Capture the cell that displays the provided text and extract its (x, y) central coordinate. 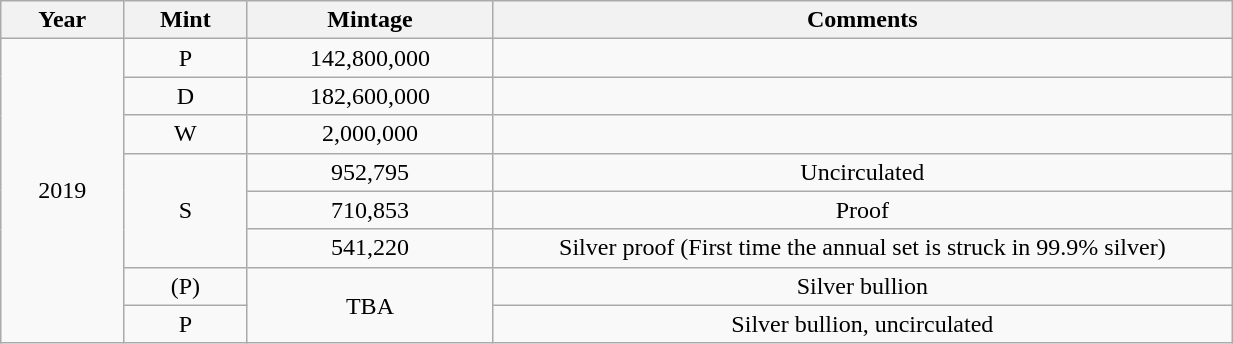
541,220 (370, 248)
Mint (186, 20)
Proof (862, 210)
Year (62, 20)
2019 (62, 191)
Mintage (370, 20)
142,800,000 (370, 58)
TBA (370, 305)
S (186, 210)
D (186, 96)
182,600,000 (370, 96)
W (186, 134)
Silver bullion, uncirculated (862, 324)
952,795 (370, 172)
2,000,000 (370, 134)
Silver bullion (862, 286)
Comments (862, 20)
710,853 (370, 210)
(P) (186, 286)
Uncirculated (862, 172)
Silver proof (First time the annual set is struck in 99.9% silver) (862, 248)
